Output the (X, Y) coordinate of the center of the cell containing the given text.  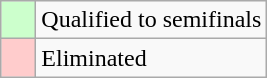
Qualified to semifinals (152, 20)
Eliminated (152, 58)
